Scan for the cell matching the given text and deliver its (x, y) coordinate at center. 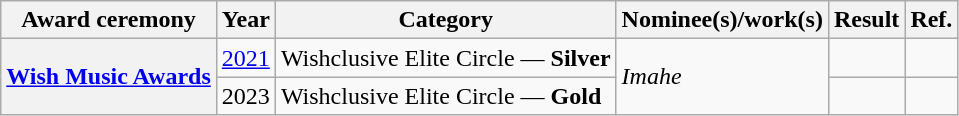
Year (246, 20)
Ref. (932, 20)
2023 (246, 96)
Wishclusive Elite Circle — Gold (446, 96)
Category (446, 20)
Result (866, 20)
Wishclusive Elite Circle — Silver (446, 58)
Award ceremony (109, 20)
Imahe (722, 77)
Wish Music Awards (109, 77)
Nominee(s)/work(s) (722, 20)
2021 (246, 58)
